Return [X, Y] of the center of cell containing provided text 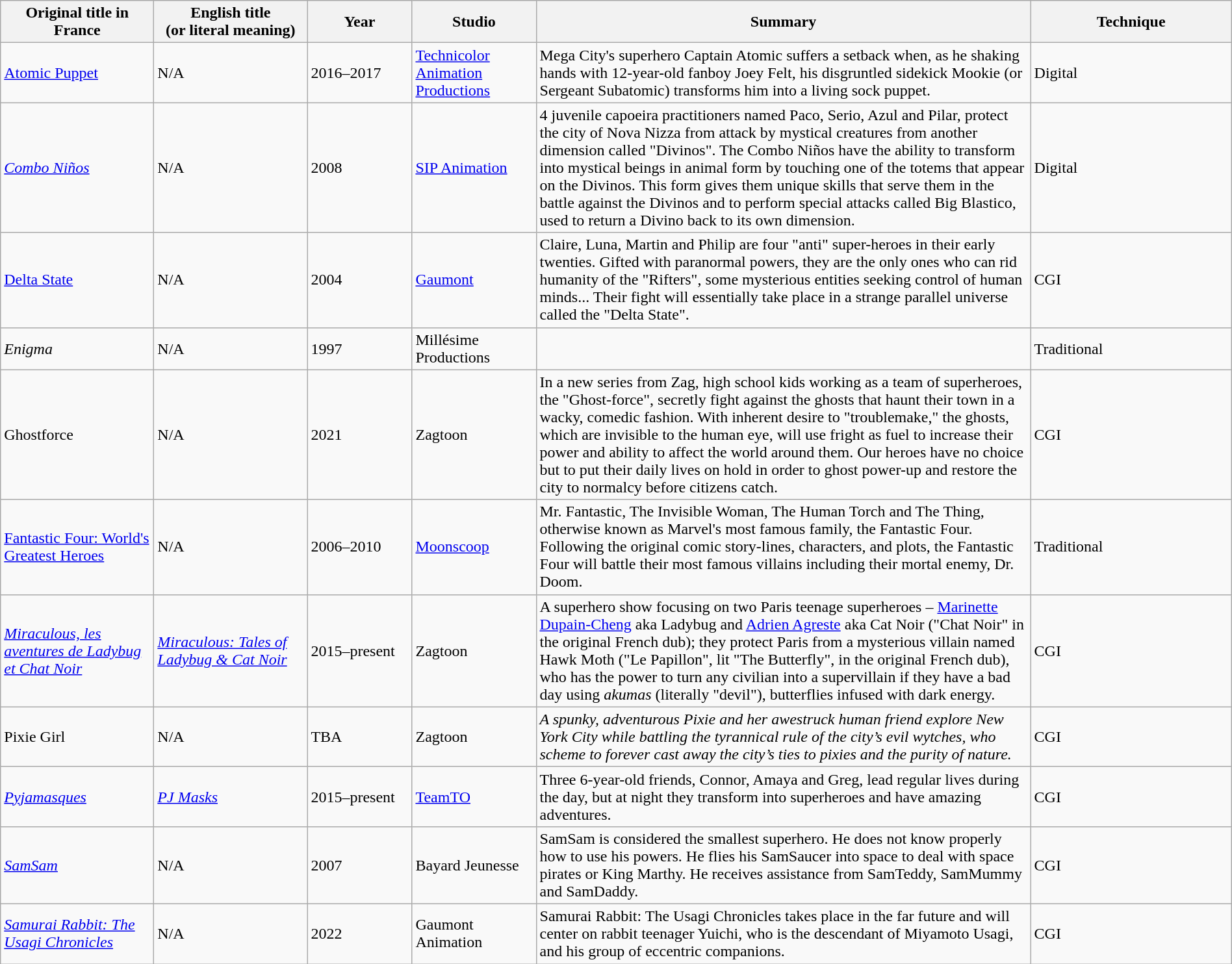
Gaumont [474, 280]
Pyjamasques [77, 796]
Summary [784, 22]
2006–2010 [360, 547]
Delta State [77, 280]
2007 [360, 865]
2016–2017 [360, 73]
Millésime Productions [474, 348]
SamSam [77, 865]
Enigma [77, 348]
PJ Masks [231, 796]
SIP Animation [474, 168]
Bayard Jeunesse [474, 865]
TBA [360, 737]
Samurai Rabbit: The Usagi Chronicles [77, 933]
Original title in France [77, 22]
2008 [360, 168]
1997 [360, 348]
Moonscoop [474, 547]
Combo Niños [77, 168]
Fantastic Four: World's Greatest Heroes [77, 547]
2004 [360, 280]
Miraculous, les aventures de Ladybug et Chat Noir [77, 651]
Pixie Girl [77, 737]
Year [360, 22]
2022 [360, 933]
Studio [474, 22]
Miraculous: Tales of Ladybug & Cat Noir [231, 651]
TeamTO [474, 796]
2021 [360, 435]
Technicolor Animation Productions [474, 73]
Gaumont Animation [474, 933]
English title(or literal meaning) [231, 22]
Ghostforce [77, 435]
Atomic Puppet [77, 73]
Technique [1131, 22]
